For the text-containing cell, return its midpoint in [x, y] coordinate format. 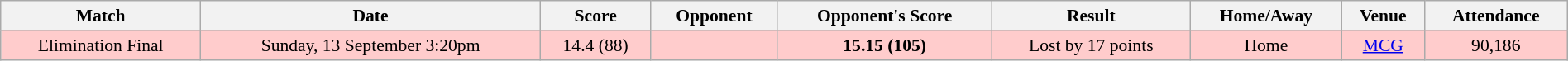
15.15 (105) [885, 45]
Opponent's Score [885, 16]
Elimination Final [101, 45]
Lost by 17 points [1091, 45]
Opponent [715, 16]
14.4 (88) [595, 45]
Score [595, 16]
90,186 [1495, 45]
Match [101, 16]
Home/Away [1265, 16]
Date [370, 16]
Attendance [1495, 16]
Venue [1383, 16]
Home [1265, 45]
MCG [1383, 45]
Result [1091, 16]
Sunday, 13 September 3:20pm [370, 45]
